Scan for the cell matching the given text and deliver its (x, y) coordinate at center. 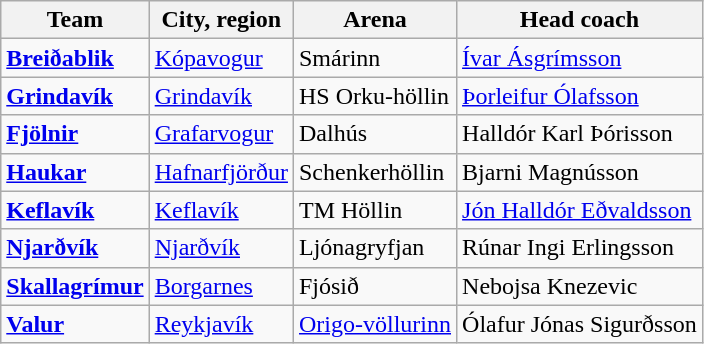
Grafarvogur (221, 134)
Kópavogur (221, 58)
Haukar (75, 172)
TM Höllin (374, 210)
Origo-völlurinn (374, 324)
Fjölnir (75, 134)
HS Orku-höllin (374, 96)
Skallagrímur (75, 286)
Reykjavík (221, 324)
Borgarnes (221, 286)
Þorleifur Ólafsson (580, 96)
City, region (221, 20)
Ívar Ásgrímsson (580, 58)
Hafnarfjörður (221, 172)
Bjarni Magnússon (580, 172)
Team (75, 20)
Nebojsa Knezevic (580, 286)
Smárinn (374, 58)
Head coach (580, 20)
Breiðablik (75, 58)
Valur (75, 324)
Fjósið (374, 286)
Arena (374, 20)
Halldór Karl Þórisson (580, 134)
Dalhús (374, 134)
Ólafur Jónas Sigurðsson (580, 324)
Schenkerhöllin (374, 172)
Jón Halldór Eðvaldsson (580, 210)
Ljónagryfjan (374, 248)
Rúnar Ingi Erlingsson (580, 248)
